Locate the cell with the specified text and output its [X, Y] center coordinate. 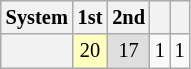
System [37, 17]
17 [128, 51]
2nd [128, 17]
20 [90, 51]
1st [90, 17]
